Provide the (X, Y) coordinate of the cell's center where the given text is located.  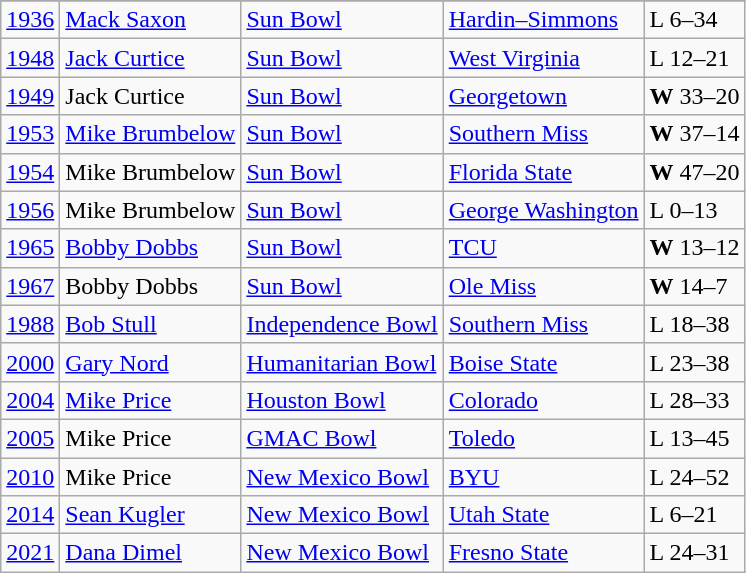
GMAC Bowl (342, 438)
1965 (30, 248)
L 24–52 (694, 477)
Houston Bowl (342, 400)
L 23–38 (694, 362)
1949 (30, 96)
1967 (30, 286)
BYU (544, 477)
Hardin–Simmons (544, 20)
L 18–38 (694, 324)
2010 (30, 477)
Utah State (544, 515)
Sean Kugler (150, 515)
Georgetown (544, 96)
2021 (30, 553)
2000 (30, 362)
W 14–7 (694, 286)
TCU (544, 248)
Gary Nord (150, 362)
Toledo (544, 438)
2004 (30, 400)
2005 (30, 438)
W 37–14 (694, 134)
Ole Miss (544, 286)
W 33–20 (694, 96)
1936 (30, 20)
L 13–45 (694, 438)
West Virginia (544, 58)
Mack Saxon (150, 20)
Colorado (544, 400)
1988 (30, 324)
L 6–21 (694, 515)
1954 (30, 172)
Humanitarian Bowl (342, 362)
W 47–20 (694, 172)
Dana Dimel (150, 553)
2014 (30, 515)
Independence Bowl (342, 324)
George Washington (544, 210)
L 24–31 (694, 553)
L 6–34 (694, 20)
1956 (30, 210)
1953 (30, 134)
W 13–12 (694, 248)
Bob Stull (150, 324)
L 0–13 (694, 210)
1948 (30, 58)
L 28–33 (694, 400)
L 12–21 (694, 58)
Boise State (544, 362)
Florida State (544, 172)
Fresno State (544, 553)
